Return the (X, Y) coordinate for the center point of the cell that contains the specified text.  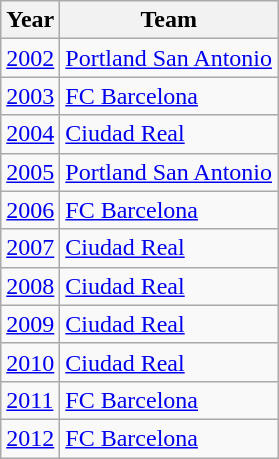
Year (30, 20)
2009 (30, 324)
Team (169, 20)
2010 (30, 362)
2007 (30, 248)
2012 (30, 438)
2002 (30, 58)
2004 (30, 134)
2005 (30, 172)
2011 (30, 400)
2008 (30, 286)
2003 (30, 96)
2006 (30, 210)
